Return [x, y] of the center of cell containing provided text 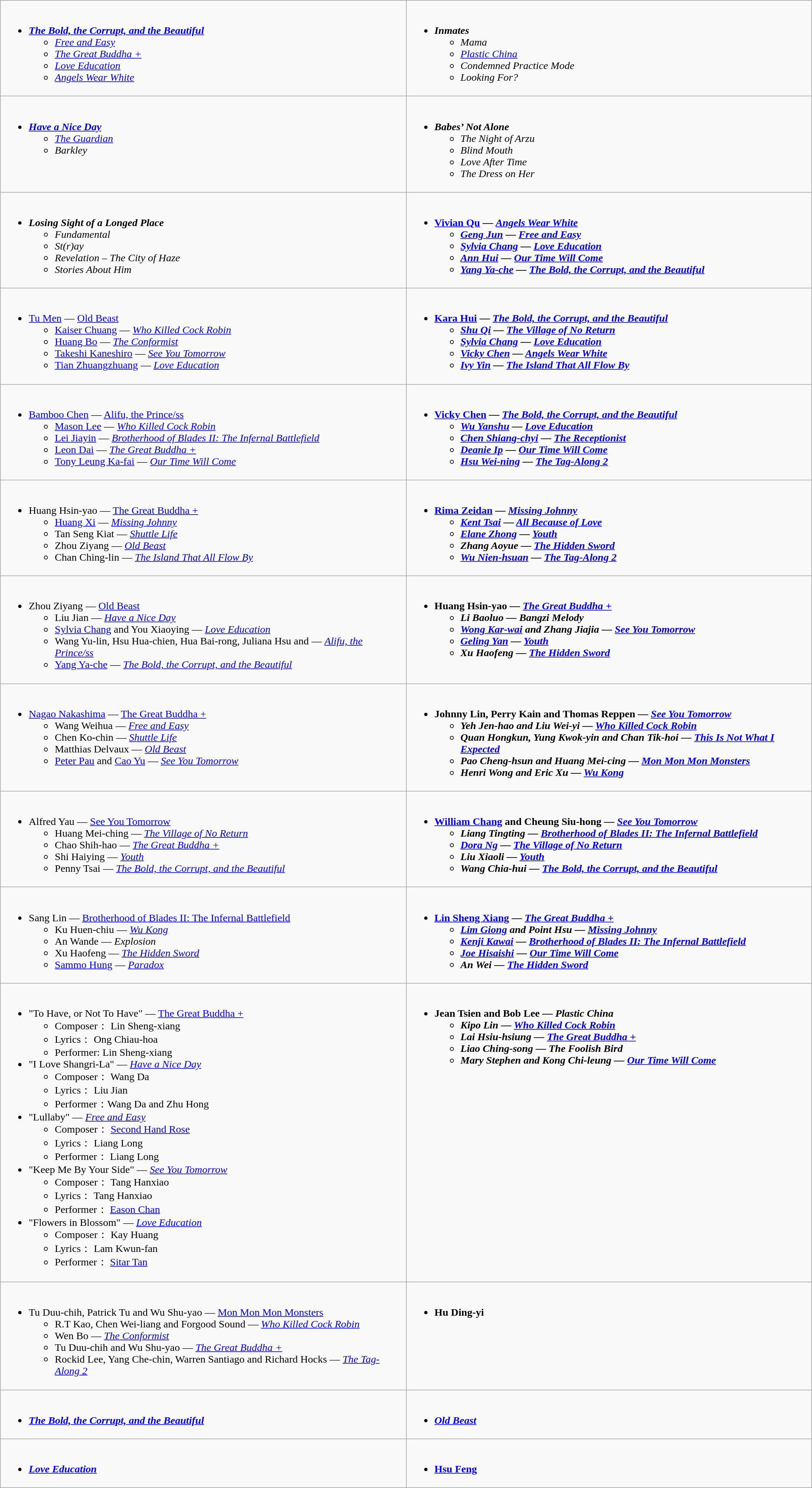
Old Beast [609, 1414]
The Bold, the Corrupt, and the Beautiful [203, 1414]
Babes’ Not AloneThe Night of ArzuBlind MouthLove After TimeThe Dress on Her [609, 144]
Love Education [203, 1463]
Hsu Feng [609, 1463]
Rima Zeidan — Missing JohnnyKent Tsai — All Because of LoveElane Zhong — YouthZhang Aoyue — The Hidden SwordWu Nien-hsuan — The Tag-Along 2 [609, 528]
Have a Nice DayThe GuardianBarkley [203, 144]
Hu Ding-yi [609, 1336]
InmatesMamaPlastic ChinaCondemned Practice ModeLooking For? [609, 49]
The Bold, the Corrupt, and the BeautifulFree and EasyThe Great Buddha +Love EducationAngels Wear White [203, 49]
Losing Sight of a Longed PlaceFundamentalSt(r)ayRevelation – The City of HazeStories About Him [203, 240]
